Search for the cell housing the specified text and yield its [X, Y] center coordinate. 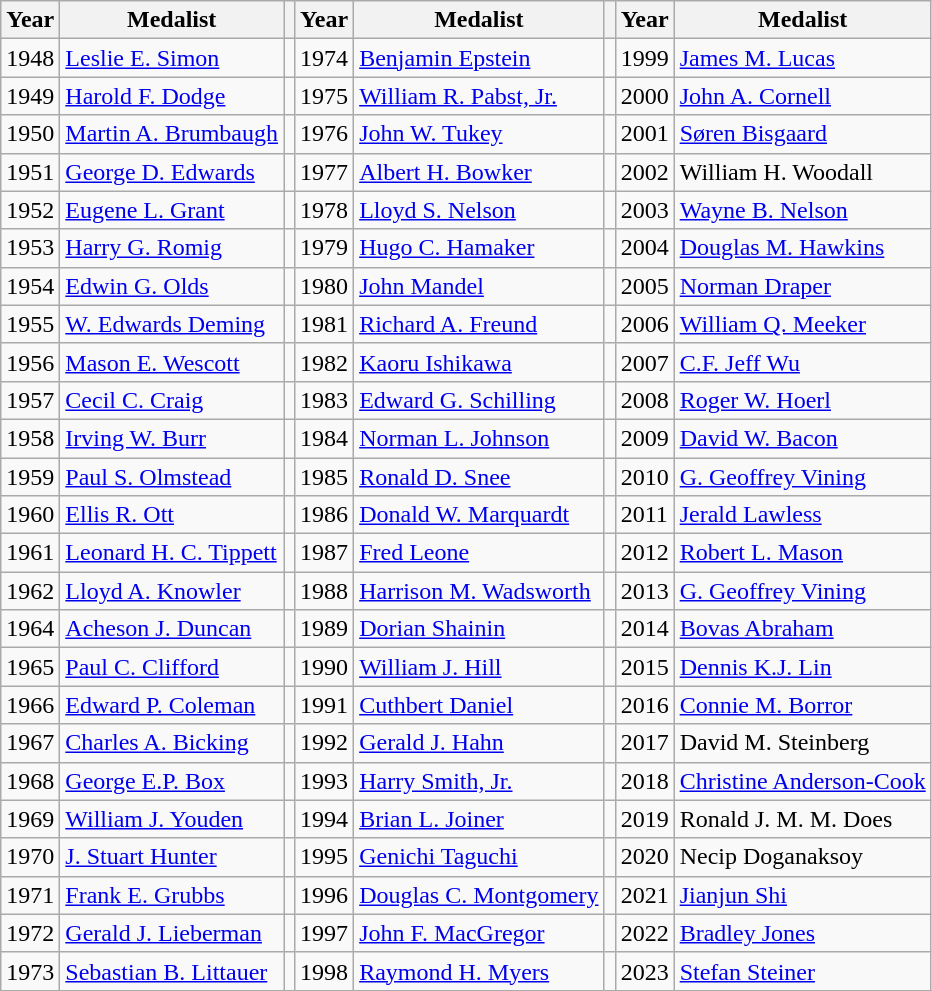
Fred Leone [479, 553]
1973 [30, 971]
2018 [644, 781]
Eugene L. Grant [172, 210]
1984 [324, 438]
1971 [30, 895]
1993 [324, 781]
1998 [324, 971]
Jerald Lawless [802, 515]
2013 [644, 591]
Necip Doganaksoy [802, 857]
1994 [324, 819]
Connie M. Borror [802, 705]
1992 [324, 743]
Frank E. Grubbs [172, 895]
Norman L. Johnson [479, 438]
1962 [30, 591]
2005 [644, 286]
1958 [30, 438]
2015 [644, 667]
Leonard H. C. Tippett [172, 553]
Raymond H. Myers [479, 971]
2006 [644, 324]
1949 [30, 96]
1959 [30, 477]
1960 [30, 515]
1979 [324, 248]
Lloyd A. Knowler [172, 591]
1974 [324, 58]
George E.P. Box [172, 781]
1976 [324, 134]
Ellis R. Ott [172, 515]
John W. Tukey [479, 134]
2020 [644, 857]
Roger W. Hoerl [802, 400]
2017 [644, 743]
Douglas C. Montgomery [479, 895]
Robert L. Mason [802, 553]
1985 [324, 477]
1950 [30, 134]
Gerald J. Lieberman [172, 933]
Harry G. Romig [172, 248]
John Mandel [479, 286]
2014 [644, 629]
2010 [644, 477]
Hugo C. Hamaker [479, 248]
1952 [30, 210]
1964 [30, 629]
1999 [644, 58]
Ronald D. Snee [479, 477]
1966 [30, 705]
W. Edwards Deming [172, 324]
2012 [644, 553]
1983 [324, 400]
1972 [30, 933]
Cecil C. Craig [172, 400]
William Q. Meeker [802, 324]
James M. Lucas [802, 58]
Christine Anderson-Cook [802, 781]
Genichi Taguchi [479, 857]
1995 [324, 857]
Paul S. Olmstead [172, 477]
Donald W. Marquardt [479, 515]
1977 [324, 172]
Benjamin Epstein [479, 58]
1981 [324, 324]
David W. Bacon [802, 438]
1990 [324, 667]
Acheson J. Duncan [172, 629]
1956 [30, 362]
Stefan Steiner [802, 971]
1969 [30, 819]
Paul C. Clifford [172, 667]
1987 [324, 553]
Bovas Abraham [802, 629]
2022 [644, 933]
1996 [324, 895]
2009 [644, 438]
Jianjun Shi [802, 895]
Ronald J. M. M. Does [802, 819]
2023 [644, 971]
1957 [30, 400]
Norman Draper [802, 286]
1991 [324, 705]
1970 [30, 857]
2011 [644, 515]
2004 [644, 248]
1948 [30, 58]
1951 [30, 172]
Irving W. Burr [172, 438]
Harry Smith, Jr. [479, 781]
Martin A. Brumbaugh [172, 134]
Gerald J. Hahn [479, 743]
Edward P. Coleman [172, 705]
Cuthbert Daniel [479, 705]
Douglas M. Hawkins [802, 248]
Harold F. Dodge [172, 96]
George D. Edwards [172, 172]
Sebastian B. Littauer [172, 971]
William H. Woodall [802, 172]
1980 [324, 286]
Dorian Shainin [479, 629]
Mason E. Wescott [172, 362]
1978 [324, 210]
Richard A. Freund [479, 324]
1961 [30, 553]
John A. Cornell [802, 96]
Wayne B. Nelson [802, 210]
William R. Pabst, Jr. [479, 96]
2002 [644, 172]
John F. MacGregor [479, 933]
2000 [644, 96]
2021 [644, 895]
1967 [30, 743]
J. Stuart Hunter [172, 857]
Lloyd S. Nelson [479, 210]
Harrison M. Wadsworth [479, 591]
David M. Steinberg [802, 743]
1986 [324, 515]
Charles A. Bicking [172, 743]
2003 [644, 210]
Albert H. Bowker [479, 172]
2001 [644, 134]
C.F. Jeff Wu [802, 362]
William J. Youden [172, 819]
Edwin G. Olds [172, 286]
2007 [644, 362]
1954 [30, 286]
1975 [324, 96]
William J. Hill [479, 667]
Bradley Jones [802, 933]
1989 [324, 629]
Edward G. Schilling [479, 400]
1997 [324, 933]
1988 [324, 591]
1982 [324, 362]
1965 [30, 667]
2019 [644, 819]
Dennis K.J. Lin [802, 667]
1953 [30, 248]
1955 [30, 324]
Søren Bisgaard [802, 134]
2008 [644, 400]
Leslie E. Simon [172, 58]
1968 [30, 781]
Kaoru Ishikawa [479, 362]
2016 [644, 705]
Brian L. Joiner [479, 819]
